Return (x, y) of the center of cell containing provided text 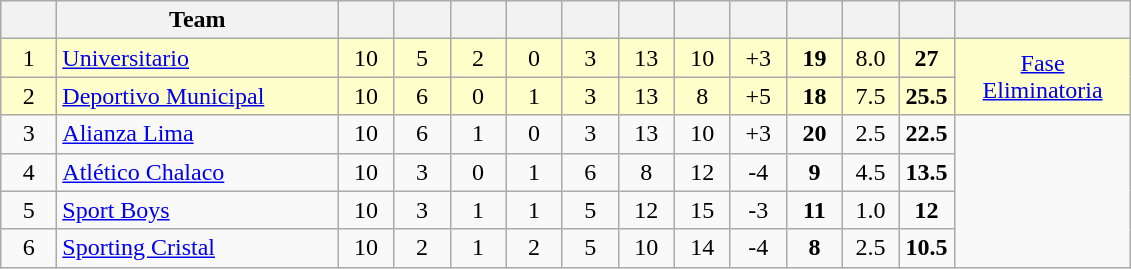
13.5 (926, 172)
10.5 (926, 248)
7.5 (870, 96)
Deportivo Municipal (198, 96)
8.0 (870, 58)
18 (814, 96)
19 (814, 58)
Atlético Chalaco (198, 172)
4.5 (870, 172)
1.0 (870, 210)
4 (29, 172)
20 (814, 134)
9 (814, 172)
27 (926, 58)
11 (814, 210)
Fase Eliminatoria (1043, 77)
Alianza Lima (198, 134)
-3 (758, 210)
+5 (758, 96)
Sporting Cristal (198, 248)
Universitario (198, 58)
14 (702, 248)
Sport Boys (198, 210)
25.5 (926, 96)
Team (198, 20)
22.5 (926, 134)
15 (702, 210)
